Capture the cell that displays the provided text and extract its (x, y) central coordinate. 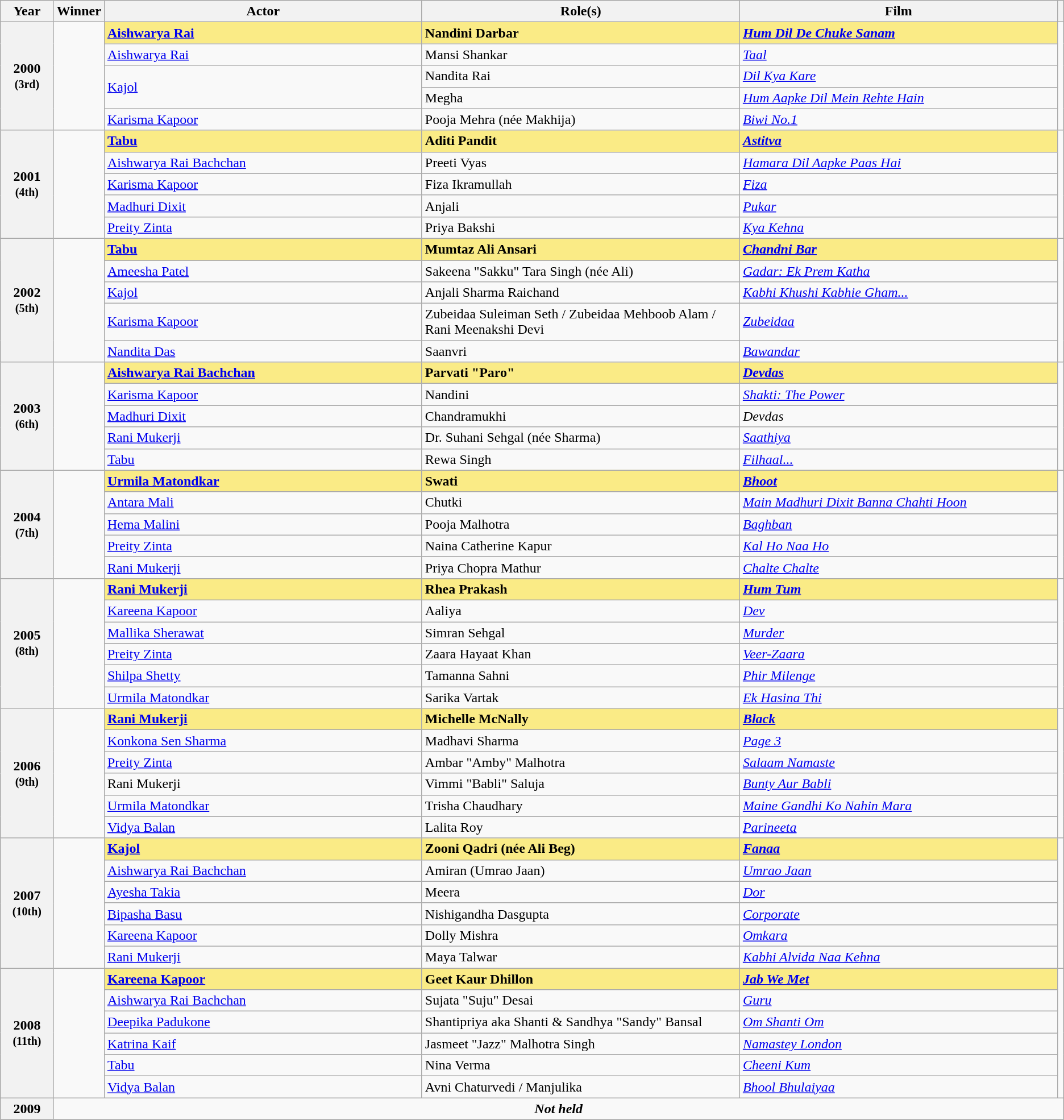
Guru (898, 1001)
Bhool Bhulaiyaa (898, 1087)
Parvati "Paro" (581, 373)
2005 (8th) (27, 643)
Sakeena "Sakku" Tara Singh (née Ali) (581, 271)
Hum Tum (898, 589)
Role(s) (581, 11)
Vimmi "Babli" Saluja (581, 784)
Chandni Bar (898, 249)
Tamanna Sahni (581, 676)
Dolly Mishra (581, 935)
Not held (558, 1109)
Astitva (898, 141)
Namastey London (898, 1044)
Ek Hasina Thi (898, 698)
Veer-Zaara (898, 654)
Antara Mali (263, 503)
Hum Dil De Chuke Sanam (898, 33)
2000 (3rd) (27, 76)
Bipasha Basu (263, 914)
Pooja Mehra (née Makhija) (581, 119)
Dr. Suhani Sehgal (née Sharma) (581, 438)
Nandita Das (263, 351)
Ameesha Patel (263, 271)
2004 (7th) (27, 524)
Nina Verma (581, 1065)
Bunty Aur Babli (898, 784)
Murder (898, 633)
Zubeidaa Suleiman Seth / Zubeidaa Mehboob Alam / Rani Meenakshi Devi (581, 322)
Priya Bakshi (581, 227)
Biwi No.1 (898, 119)
Main Madhuri Dixit Banna Chahti Hoon (898, 503)
Fiza Ikramullah (581, 184)
Chalte Chalte (898, 567)
Shantipriya aka Shanti & Sandhya "Sandy" Bansal (581, 1022)
Anjali Sharma Raichand (581, 293)
Nandini Darbar (581, 33)
Actor (263, 11)
Bhoot (898, 481)
Rhea Prakash (581, 589)
Sujata "Suju" Desai (581, 1001)
Filhaal... (898, 459)
Sarika Vartak (581, 698)
2008 (11th) (27, 1032)
Hum Aapke Dil Mein Rehte Hain (898, 98)
Saanvri (581, 351)
Baghban (898, 524)
Nishigandha Dasgupta (581, 914)
Shakti: The Power (898, 395)
Madhavi Sharma (581, 741)
Geet Kaur Dhillon (581, 978)
Nandita Rai (581, 76)
Jasmeet "Jazz" Malhotra Singh (581, 1044)
Phir Milenge (898, 676)
Zubeidaa (898, 322)
Meera (581, 892)
Deepika Padukone (263, 1022)
Bawandar (898, 351)
Michelle McNally (581, 719)
Cheeni Kum (898, 1065)
Avni Chaturvedi / Manjulika (581, 1087)
Winner (78, 11)
Gadar: Ek Prem Katha (898, 271)
Maya Talwar (581, 957)
Naina Catherine Kapur (581, 546)
Aaliya (581, 611)
Trisha Chaudhary (581, 806)
Zaara Hayaat Khan (581, 654)
Ayesha Takia (263, 892)
Amiran (Umrao Jaan) (581, 870)
Pukar (898, 206)
Jab We Met (898, 978)
2003 (6th) (27, 416)
Pooja Malhotra (581, 524)
Dil Kya Kare (898, 76)
Umrao Jaan (898, 870)
Mumtaz Ali Ansari (581, 249)
Fiza (898, 184)
Chandramukhi (581, 416)
Maine Gandhi Ko Nahin Mara (898, 806)
Nandini (581, 395)
Aditi Pandit (581, 141)
Rewa Singh (581, 459)
2009 (27, 1109)
Zooni Qadri (née Ali Beg) (581, 849)
Preeti Vyas (581, 163)
Black (898, 719)
Kal Ho Naa Ho (898, 546)
Anjali (581, 206)
Kabhi Alvida Naa Kehna (898, 957)
Ambar "Amby" Malhotra (581, 762)
Om Shanti Om (898, 1022)
Lalita Roy (581, 827)
Hamara Dil Aapke Paas Hai (898, 163)
Salaam Namaste (898, 762)
Kya Kehna (898, 227)
Corporate (898, 914)
Konkona Sen Sharma (263, 741)
Katrina Kaif (263, 1044)
Fanaa (898, 849)
Megha (581, 98)
2007 (10th) (27, 903)
Film (898, 11)
Taal (898, 55)
Priya Chopra Mathur (581, 567)
Page 3 (898, 741)
2006 (9th) (27, 773)
Dor (898, 892)
Mansi Shankar (581, 55)
Kabhi Khushi Kabhie Gham... (898, 293)
2002 (5th) (27, 300)
Swati (581, 481)
Dev (898, 611)
Saathiya (898, 438)
Simran Sehgal (581, 633)
2001 (4th) (27, 184)
Year (27, 11)
Hema Malini (263, 524)
Chutki (581, 503)
Shilpa Shetty (263, 676)
Omkara (898, 935)
Mallika Sherawat (263, 633)
Parineeta (898, 827)
